Scan for the cell matching the given text and deliver its [X, Y] coordinate at center. 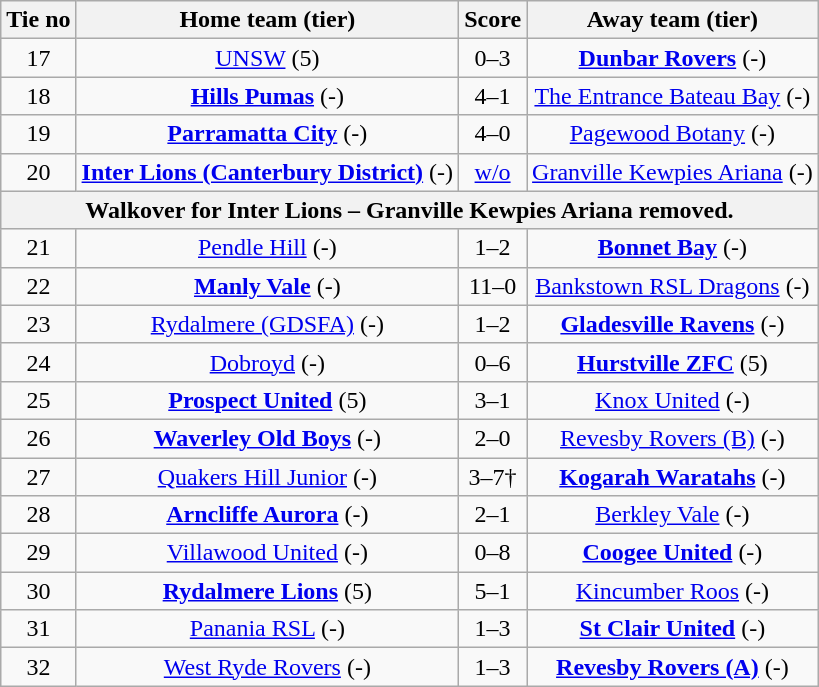
Prospect United (5) [268, 400]
Revesby Rovers (B) (-) [673, 438]
2–0 [493, 438]
Dobroyd (-) [268, 362]
West Ryde Rovers (-) [268, 667]
0–8 [493, 553]
Dunbar Rovers (-) [673, 58]
Pendle Hill (-) [268, 248]
24 [38, 362]
UNSW (5) [268, 58]
3–1 [493, 400]
5–1 [493, 591]
2–1 [493, 515]
Pagewood Botany (-) [673, 134]
31 [38, 629]
Villawood United (-) [268, 553]
Granville Kewpies Ariana (-) [673, 172]
Rydalmere Lions (5) [268, 591]
Bonnet Bay (-) [673, 248]
26 [38, 438]
4–1 [493, 96]
11–0 [493, 286]
Rydalmere (GDSFA) (-) [268, 324]
28 [38, 515]
Arncliffe Aurora (-) [268, 515]
30 [38, 591]
Parramatta City (-) [268, 134]
Gladesville Ravens (-) [673, 324]
0–6 [493, 362]
0–3 [493, 58]
18 [38, 96]
Coogee United (-) [673, 553]
27 [38, 477]
Tie no [38, 20]
Score [493, 20]
Revesby Rovers (A) (-) [673, 667]
Kincumber Roos (-) [673, 591]
21 [38, 248]
Panania RSL (-) [268, 629]
Inter Lions (Canterbury District) (-) [268, 172]
19 [38, 134]
22 [38, 286]
29 [38, 553]
St Clair United (-) [673, 629]
Walkover for Inter Lions – Granville Kewpies Ariana removed. [410, 210]
17 [38, 58]
Bankstown RSL Dragons (-) [673, 286]
Hurstville ZFC (5) [673, 362]
4–0 [493, 134]
Away team (tier) [673, 20]
3–7† [493, 477]
Kogarah Waratahs (-) [673, 477]
25 [38, 400]
20 [38, 172]
w/o [493, 172]
Hills Pumas (-) [268, 96]
32 [38, 667]
Berkley Vale (-) [673, 515]
Home team (tier) [268, 20]
Knox United (-) [673, 400]
Quakers Hill Junior (-) [268, 477]
Waverley Old Boys (-) [268, 438]
Manly Vale (-) [268, 286]
The Entrance Bateau Bay (-) [673, 96]
23 [38, 324]
